Determine the (X, Y) coordinate at the center of the cell enclosing the given text.  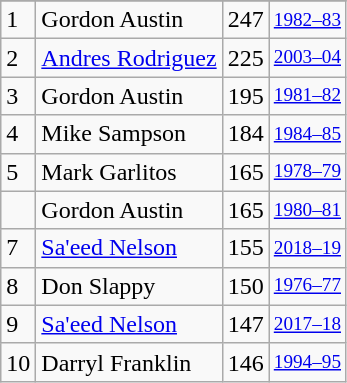
1994–95 (307, 362)
Mike Sampson (129, 134)
Darryl Franklin (129, 362)
Mark Garlitos (129, 172)
195 (246, 96)
1980–81 (307, 210)
8 (18, 286)
247 (246, 20)
1982–83 (307, 20)
5 (18, 172)
2017–18 (307, 324)
155 (246, 248)
2 (18, 58)
1981–82 (307, 96)
2003–04 (307, 58)
Andres Rodriguez (129, 58)
3 (18, 96)
225 (246, 58)
Don Slappy (129, 286)
1 (18, 20)
1976–77 (307, 286)
146 (246, 362)
7 (18, 248)
10 (18, 362)
1978–79 (307, 172)
150 (246, 286)
147 (246, 324)
2018–19 (307, 248)
9 (18, 324)
184 (246, 134)
1984–85 (307, 134)
4 (18, 134)
